Find where the given text appears and provide that cell's center as (X, Y) coordinate. 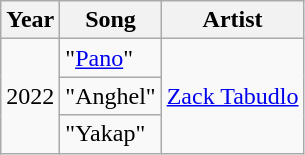
2022 (30, 96)
Artist (232, 20)
Song (110, 20)
"Pano" (110, 58)
Year (30, 20)
Zack Tabudlo (232, 96)
"Anghel" (110, 96)
"Yakap" (110, 134)
